Detect which cell encompasses the target text, then output its (x, y) center coordinate. 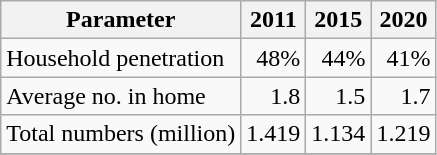
1.7 (404, 96)
2011 (274, 20)
48% (274, 58)
1.134 (338, 134)
Total numbers (million) (121, 134)
Average no. in home (121, 96)
1.219 (404, 134)
1.419 (274, 134)
1.8 (274, 96)
Household penetration (121, 58)
2015 (338, 20)
Parameter (121, 20)
44% (338, 58)
41% (404, 58)
2020 (404, 20)
1.5 (338, 96)
